Scan for the cell matching the given text and deliver its (x, y) coordinate at center. 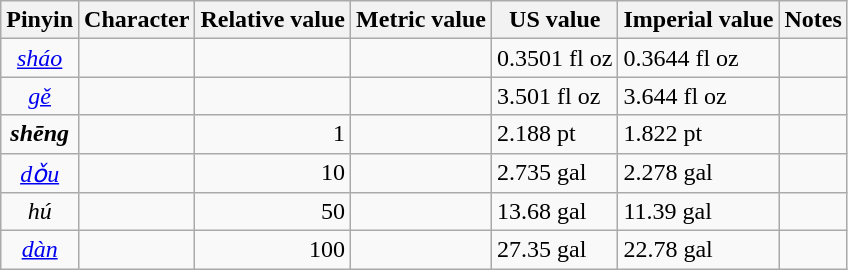
hú (40, 212)
10 (273, 173)
13.68 gal (555, 212)
100 (273, 250)
Relative value (273, 20)
0.3644 fl oz (698, 58)
27.35 gal (555, 250)
Character (137, 20)
US value (555, 20)
dǒu (40, 173)
0.3501 fl oz (555, 58)
Notes (813, 20)
2.278 gal (698, 173)
2.188 pt (555, 134)
gě (40, 96)
11.39 gal (698, 212)
22.78 gal (698, 250)
sháo (40, 58)
Metric value (422, 20)
50 (273, 212)
3.501 fl oz (555, 96)
1 (273, 134)
Imperial value (698, 20)
dàn (40, 250)
1.822 pt (698, 134)
Pinyin (40, 20)
shēng (40, 134)
2.735 gal (555, 173)
3.644 fl oz (698, 96)
